For the text-containing cell, return its midpoint in [X, Y] coordinate format. 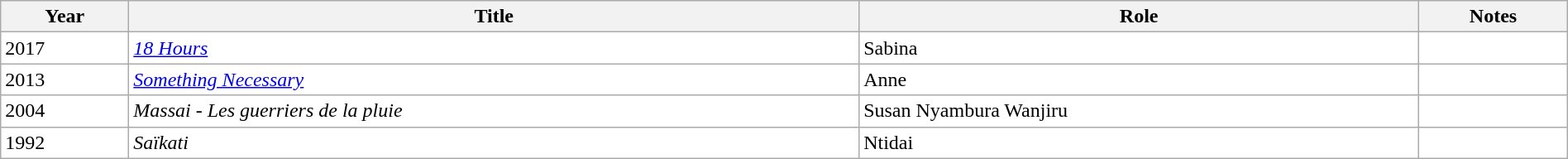
Something Necessary [495, 79]
Susan Nyambura Wanjiru [1140, 111]
Ntidai [1140, 142]
Year [65, 17]
Anne [1140, 79]
Title [495, 17]
Notes [1494, 17]
2017 [65, 48]
1992 [65, 142]
18 Hours [495, 48]
Sabina [1140, 48]
Saïkati [495, 142]
Role [1140, 17]
2004 [65, 111]
2013 [65, 79]
Massai - Les guerriers de la pluie [495, 111]
